Output the [X, Y] coordinate of the center of the cell containing the given text.  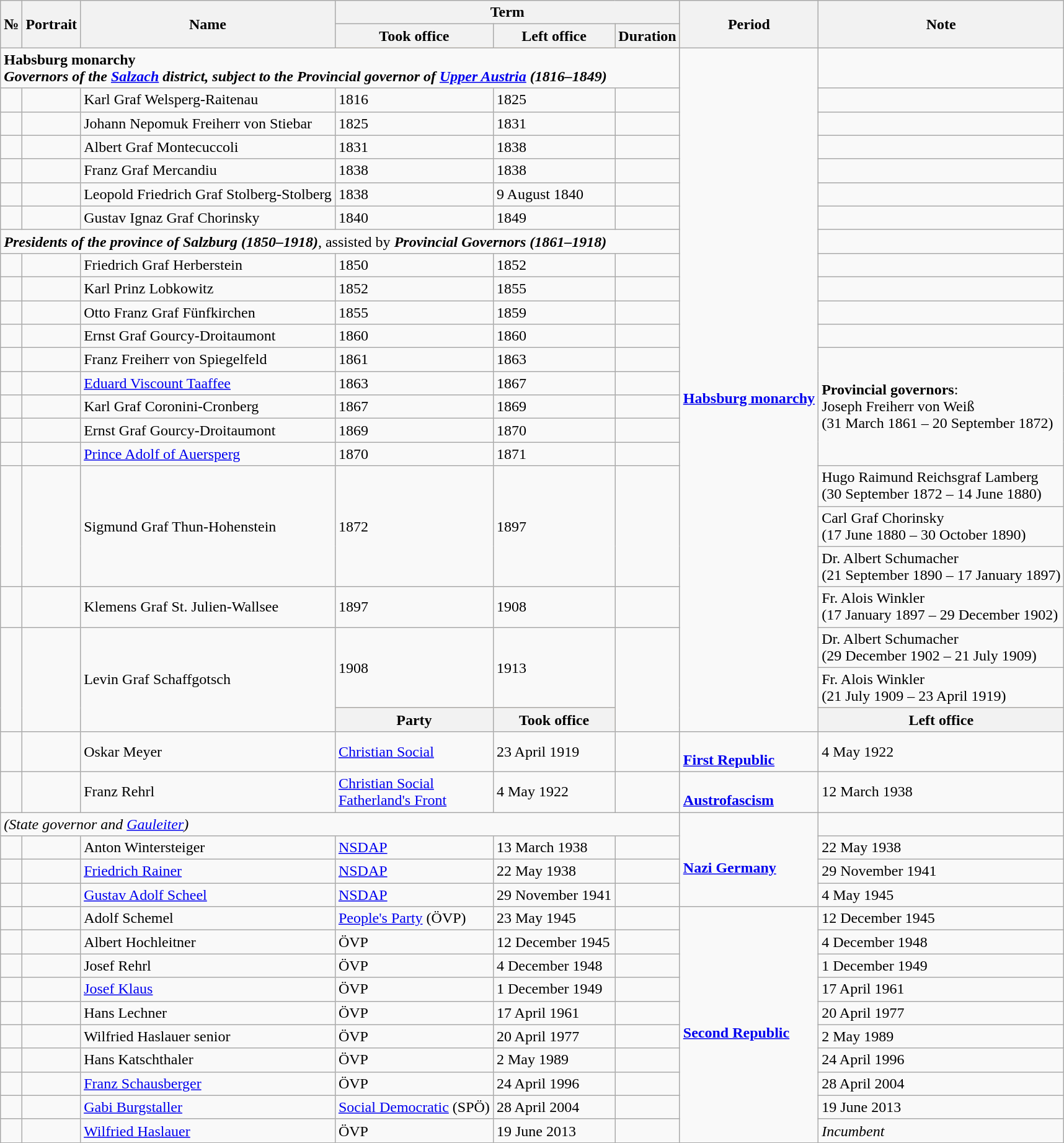
Franz Schausberger [208, 1083]
№ [11, 24]
Dr. Albert Schumacher(29 December 1902 – 21 July 1909) [941, 647]
Sigmund Graf Thun-Hohenstein [208, 526]
Karl Graf Coronini-Cronberg [208, 407]
Period [749, 24]
Josef Klaus [208, 989]
Anton Wintersteiger [208, 848]
Oskar Meyer [208, 752]
1872 [414, 526]
(State governor and Gauleiter) [340, 824]
9 August 1840 [554, 194]
Hans Lechner [208, 1013]
Party [414, 719]
Levin Graf Schaffgotsch [208, 679]
Incumbent [941, 1131]
Dr. Albert Schumacher(21 September 1890 – 17 January 1897) [941, 567]
Franz Graf Mercandiu [208, 171]
Adolf Schemel [208, 918]
Prince Adolf of Auersperg [208, 454]
Albert Graf Montecuccoli [208, 147]
Habsburg monarchyGovernors of the Salzach district, subject to the Provincial governor of Upper Austria (1816–1849) [340, 68]
23 April 1919 [554, 752]
Nazi Germany [749, 860]
Social Democratic (SPÖ) [414, 1107]
1913 [554, 667]
Fr. Alois Winkler(17 January 1897 – 29 December 1902) [941, 607]
Klemens Graf St. Julien-Wallsee [208, 607]
Karl Prinz Lobkowitz [208, 288]
Otto Franz Graf Fünfkirchen [208, 312]
Carl Graf Chorinsky(17 June 1880 – 30 October 1890) [941, 526]
1849 [554, 218]
13 March 1938 [554, 848]
23 May 1945 [554, 918]
12 March 1938 [941, 791]
Eduard Viscount Taaffee [208, 383]
Portrait [51, 24]
1850 [414, 265]
1859 [554, 312]
Gustav Adolf Scheel [208, 895]
Gabi Burgstaller [208, 1107]
Name [208, 24]
Franz Freiherr von Spiegelfeld [208, 360]
Habsburg monarchy [749, 389]
Christian SocialFatherland's Front [414, 791]
Note [941, 24]
4 May 1945 [941, 895]
1871 [554, 454]
Provincial governors:Joseph Freiherr von Weiß(31 March 1861 – 20 September 1872) [941, 407]
Term [507, 12]
Karl Graf Welsperg-Raitenau [208, 100]
Fr. Alois Winkler(21 July 1909 – 23 April 1919) [941, 687]
Wilfried Haslauer senior [208, 1036]
Christian Social [414, 752]
Presidents of the province of Salzburg (1850–1918), assisted by Provincial Governors (1861–1918) [340, 241]
Josef Rehrl [208, 966]
Albert Hochleitner [208, 942]
Austrofascism [749, 791]
1861 [414, 360]
Wilfried Haslauer [208, 1131]
Second Republic [749, 1025]
Johann Nepomuk Freiherr von Stiebar [208, 123]
Gustav Ignaz Graf Chorinsky [208, 218]
Hugo Raimund Reichsgraf Lamberg(30 September 1872 – 14 June 1880) [941, 486]
First Republic [749, 752]
Hans Katschthaler [208, 1060]
Leopold Friedrich Graf Stolberg-Stolberg [208, 194]
1840 [414, 218]
Duration [647, 36]
People's Party (ÖVP) [414, 918]
Friedrich Rainer [208, 871]
1816 [414, 100]
Friedrich Graf Herberstein [208, 265]
Franz Rehrl [208, 791]
